Search for the cell housing the specified text and yield its [x, y] center coordinate. 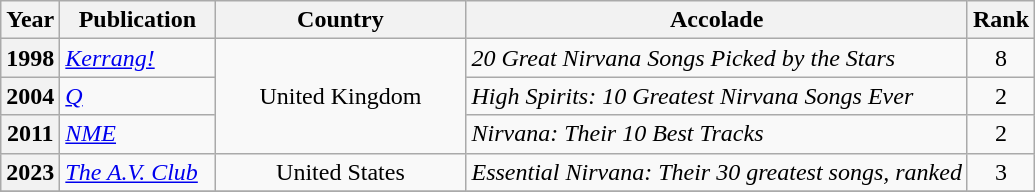
Country [340, 20]
United States [340, 172]
The A.V. Club [138, 172]
Essential Nirvana: Their 30 greatest songs, ranked [716, 172]
Rank [1000, 20]
Publication [138, 20]
Accolade [716, 20]
High Spirits: 10 Greatest Nirvana Songs Ever [716, 96]
Year [30, 20]
2011 [30, 134]
1998 [30, 58]
Kerrang! [138, 58]
2023 [30, 172]
2004 [30, 96]
8 [1000, 58]
Nirvana: Their 10 Best Tracks [716, 134]
United Kingdom [340, 96]
Q [138, 96]
3 [1000, 172]
20 Great Nirvana Songs Picked by the Stars [716, 58]
NME [138, 134]
